From the cell containing the given text, extract its center point as [X, Y] coordinate. 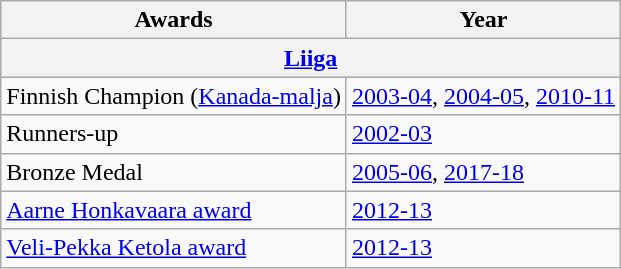
Runners-up [174, 134]
2005-06, 2017-18 [483, 172]
Year [483, 20]
Finnish Champion (Kanada-malja) [174, 96]
Liiga [311, 58]
Bronze Medal [174, 172]
Veli-Pekka Ketola award [174, 248]
2003-04, 2004-05, 2010-11 [483, 96]
2002-03 [483, 134]
Awards [174, 20]
Aarne Honkavaara award [174, 210]
